Identify which cell holds the provided text, then report its [X, Y] central coordinate. 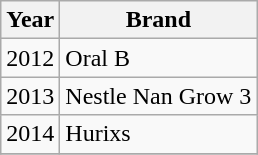
Nestle Nan Grow 3 [158, 96]
Year [30, 20]
Hurixs [158, 134]
Oral B [158, 58]
2014 [30, 134]
2012 [30, 58]
2013 [30, 96]
Brand [158, 20]
